Capture the cell that displays the provided text and extract its [x, y] central coordinate. 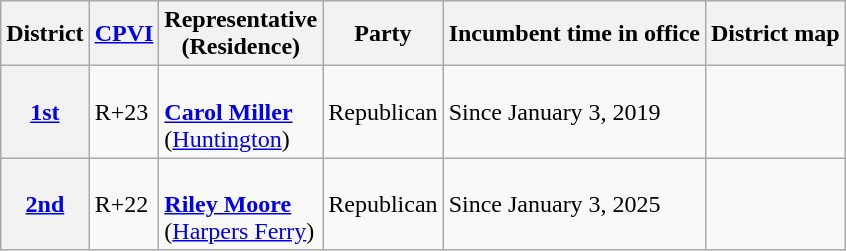
CPVI [124, 34]
Incumbent time in office [574, 34]
Riley Moore(Harpers Ferry) [241, 204]
Since January 3, 2025 [574, 204]
R+23 [124, 112]
1st [45, 112]
Since January 3, 2019 [574, 112]
2nd [45, 204]
Carol Miller(Huntington) [241, 112]
Party [383, 34]
District map [775, 34]
R+22 [124, 204]
District [45, 34]
Representative(Residence) [241, 34]
